Pinpoint the cell where the given text exists, returning its [x, y] midpoint coordinate. 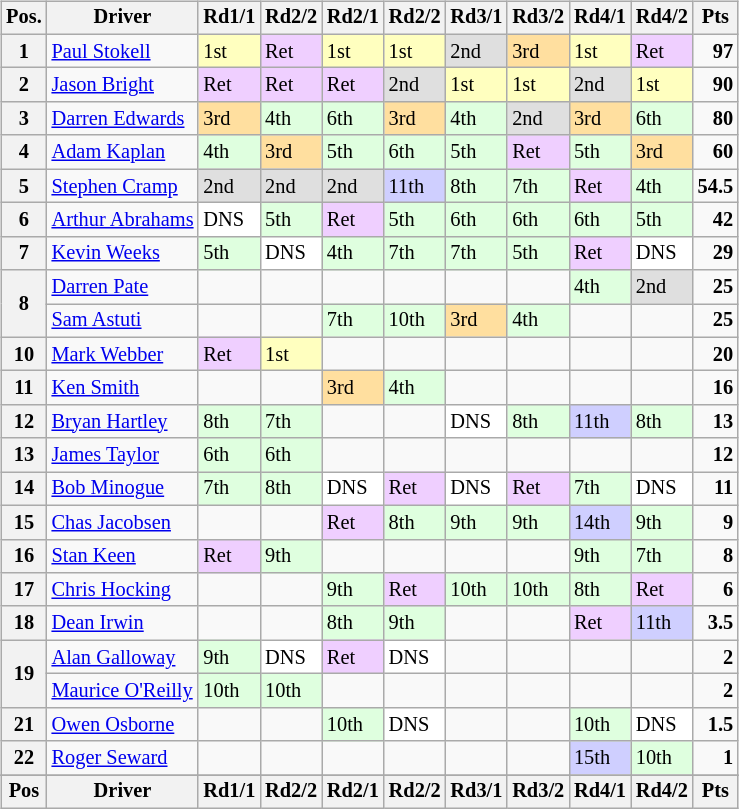
19 [24, 674]
90 [716, 85]
14th [600, 522]
1.5 [716, 724]
18 [24, 623]
Dean Irwin [123, 623]
80 [716, 119]
Stephen Cramp [123, 186]
Chas Jacobsen [123, 522]
Kevin Weeks [123, 253]
20 [716, 354]
Darren Pate [123, 287]
Adam Kaplan [123, 152]
Roger Seward [123, 758]
Bryan Hartley [123, 422]
3.5 [716, 623]
Ken Smith [123, 388]
3 [24, 119]
Paul Stokell [123, 51]
17 [24, 590]
Pos [24, 792]
Owen Osborne [123, 724]
54.5 [716, 186]
5 [24, 186]
Sam Astuti [123, 321]
4 [24, 152]
15th [600, 758]
22 [24, 758]
Chris Hocking [123, 590]
Maurice O'Reilly [123, 691]
Bob Minogue [123, 489]
60 [716, 152]
14 [24, 489]
29 [716, 253]
15 [24, 522]
42 [716, 220]
Pos. [24, 18]
9 [716, 522]
21 [24, 724]
Darren Edwards [123, 119]
Jason Bright [123, 85]
Arthur Abrahams [123, 220]
7 [24, 253]
10 [24, 354]
97 [716, 51]
Stan Keen [123, 556]
Mark Webber [123, 354]
James Taylor [123, 455]
Alan Galloway [123, 657]
